Locate the cell with the specified text and output its (X, Y) center coordinate. 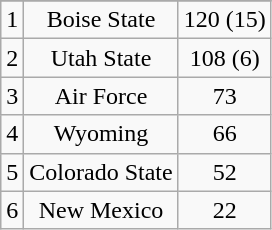
Utah State (101, 58)
6 (12, 210)
New Mexico (101, 210)
5 (12, 172)
3 (12, 96)
Air Force (101, 96)
120 (15) (224, 20)
1 (12, 20)
73 (224, 96)
Colorado State (101, 172)
108 (6) (224, 58)
Wyoming (101, 134)
2 (12, 58)
4 (12, 134)
22 (224, 210)
Boise State (101, 20)
66 (224, 134)
52 (224, 172)
